Identify which cell holds the provided text, then report its (X, Y) central coordinate. 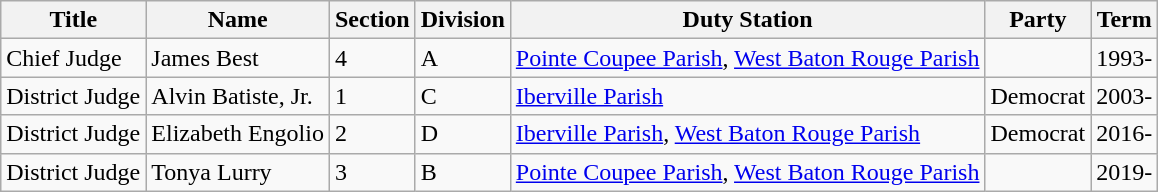
Division (462, 20)
Title (74, 20)
B (462, 172)
Elizabeth Engolio (238, 134)
2016- (1124, 134)
Term (1124, 20)
Iberville Parish (748, 96)
Tonya Lurry (238, 172)
4 (372, 58)
A (462, 58)
1993- (1124, 58)
3 (372, 172)
C (462, 96)
Chief Judge (74, 58)
Iberville Parish, West Baton Rouge Parish (748, 134)
James Best (238, 58)
2003- (1124, 96)
2019- (1124, 172)
Party (1038, 20)
1 (372, 96)
Name (238, 20)
Alvin Batiste, Jr. (238, 96)
Section (372, 20)
D (462, 134)
2 (372, 134)
Duty Station (748, 20)
